Determine the [X, Y] coordinate at the center of the cell enclosing the given text.  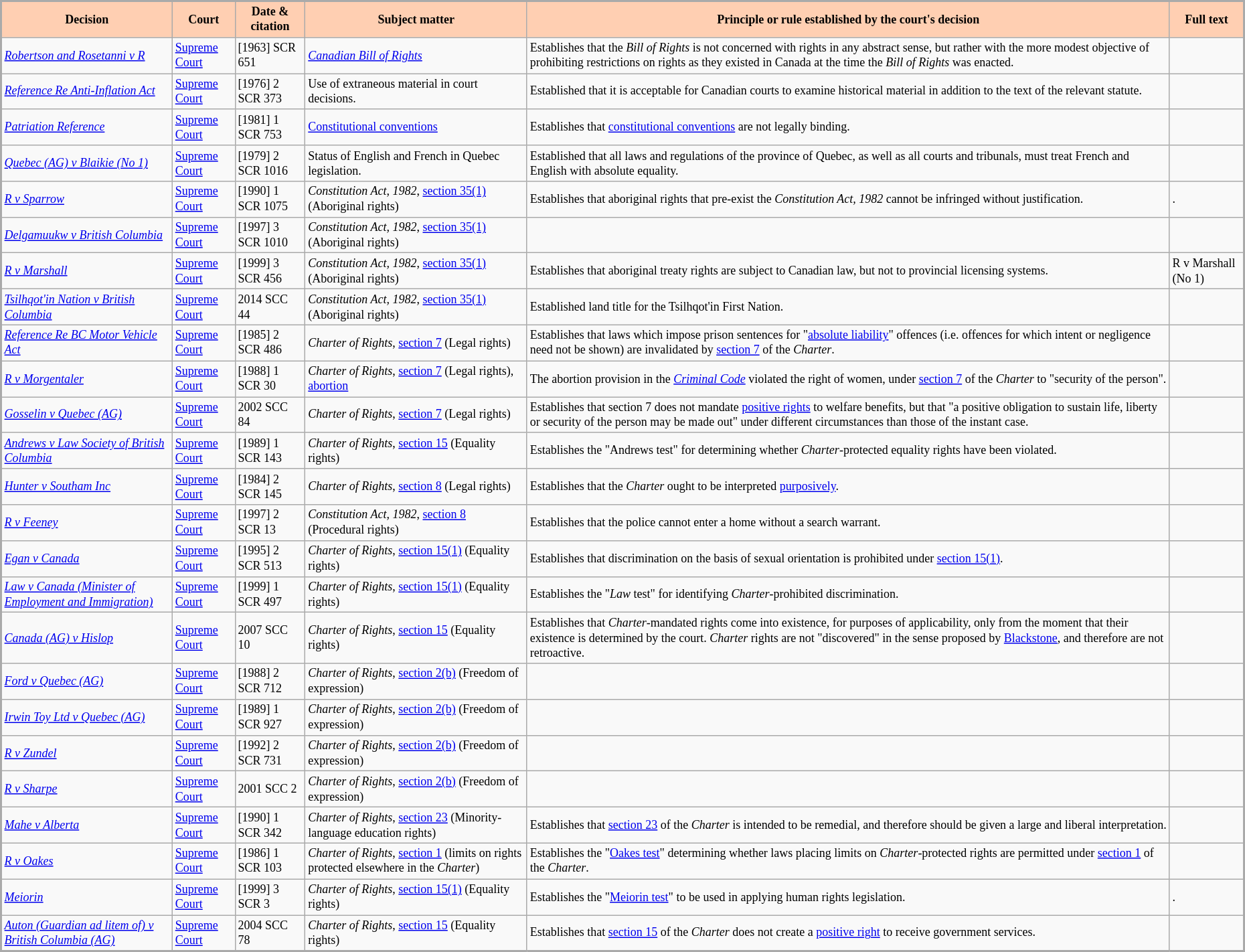
Mahe v Alberta [87, 825]
R v Oakes [87, 861]
[1989] 1 SCR 927 [270, 718]
Ford v Quebec (AG) [87, 682]
[1984] 2 SCR 145 [270, 487]
Established land title for the Tsilhqot'in First Nation. [848, 307]
Establishes that section 15 of the Charter does not create a positive right to receive government services. [848, 933]
Constitutional conventions [416, 127]
[1990] 1 SCR 1075 [270, 200]
Charter of Rights, section 7 (Legal rights), abortion [416, 379]
Establishes the "Andrews test" for determining whether Charter-protected equality rights have been violated. [848, 451]
Full text [1206, 19]
Principle or rule established by the court's decision [848, 19]
Egan v Canada [87, 558]
[1981] 1 SCR 753 [270, 127]
R v Zundel [87, 753]
Establishes the "Law test" for identifying Charter-prohibited discrimination. [848, 594]
The abortion provision in the Criminal Code violated the right of women, under section 7 of the Charter to "security of the person". [848, 379]
Establishes that aboriginal rights that pre-exist the Constitution Act, 1982 cannot be infringed without justification. [848, 200]
R v Marshall (No 1) [1206, 271]
[1999] 3 SCR 456 [270, 271]
Patriation Reference [87, 127]
Law v Canada (Minister of Employment and Immigration) [87, 594]
Subject matter [416, 19]
Establishes that aboriginal treaty rights are subject to Canadian law, but not to provincial licensing systems. [848, 271]
2002 SCC 84 [270, 415]
Irwin Toy Ltd v Quebec (AG) [87, 718]
Constitution Act, 1982, section 8 (Procedural rights) [416, 523]
Establishes that section 23 of the Charter is intended to be remedial, and therefore should be given a large and liberal interpretation. [848, 825]
[1963] SCR 651 [270, 56]
Establishes that discrimination on the basis of sexual orientation is prohibited under section 15(1). [848, 558]
2007 SCC 10 [270, 638]
[1997] 3 SCR 1010 [270, 235]
Reference Re Anti-Inflation Act [87, 92]
R v Sparrow [87, 200]
R v Marshall [87, 271]
Tsilhqot'in Nation v British Columbia [87, 307]
R v Feeney [87, 523]
Quebec (AG) v Blaikie (No 1) [87, 163]
Charter of Rights, section 23 (Minority-language education rights) [416, 825]
Gosselin v Quebec (AG) [87, 415]
Reference Re BC Motor Vehicle Act [87, 343]
Charter of Rights, section 8 (Legal rights) [416, 487]
Meiorin [87, 897]
Date & citation [270, 19]
2014 SCC 44 [270, 307]
Robertson and Rosetanni v R [87, 56]
Establishes that the Charter ought to be interpreted purposively. [848, 487]
[1997] 2 SCR 13 [270, 523]
R v Morgentaler [87, 379]
[1988] 1 SCR 30 [270, 379]
R v Sharpe [87, 789]
Andrews v Law Society of British Columbia [87, 451]
[1999] 3 SCR 3 [270, 897]
Delgamuukw v British Columbia [87, 235]
Canada (AG) v Hislop [87, 638]
Charter of Rights, section 1 (limits on rights protected elsewhere in the Charter) [416, 861]
2001 SCC 2 [270, 789]
Use of extraneous material in court decisions. [416, 92]
[1995] 2 SCR 513 [270, 558]
[1986] 1 SCR 103 [270, 861]
Decision [87, 19]
Establishes the "Oakes test" determining whether laws placing limits on Charter-protected rights are permitted under section 1 of the Charter. [848, 861]
Court [203, 19]
Hunter v Southam Inc [87, 487]
Establishes that constitutional conventions are not legally binding. [848, 127]
Status of English and French in Quebec legislation. [416, 163]
Canadian Bill of Rights [416, 56]
[1992] 2 SCR 731 [270, 753]
[1990] 1 SCR 342 [270, 825]
[1988] 2 SCR 712 [270, 682]
[1989] 1 SCR 143 [270, 451]
[1999] 1 SCR 497 [270, 594]
Auton (Guardian ad litem of) v British Columbia (AG) [87, 933]
Established that it is acceptable for Canadian courts to examine historical material in addition to the text of the relevant statute. [848, 92]
[1985] 2 SCR 486 [270, 343]
[1976] 2 SCR 373 [270, 92]
[1979] 2 SCR 1016 [270, 163]
Establishes the "Meiorin test" to be used in applying human rights legislation. [848, 897]
Establishes that the police cannot enter a home without a search warrant. [848, 523]
2004 SCC 78 [270, 933]
